Search for the cell housing the specified text and yield its [x, y] center coordinate. 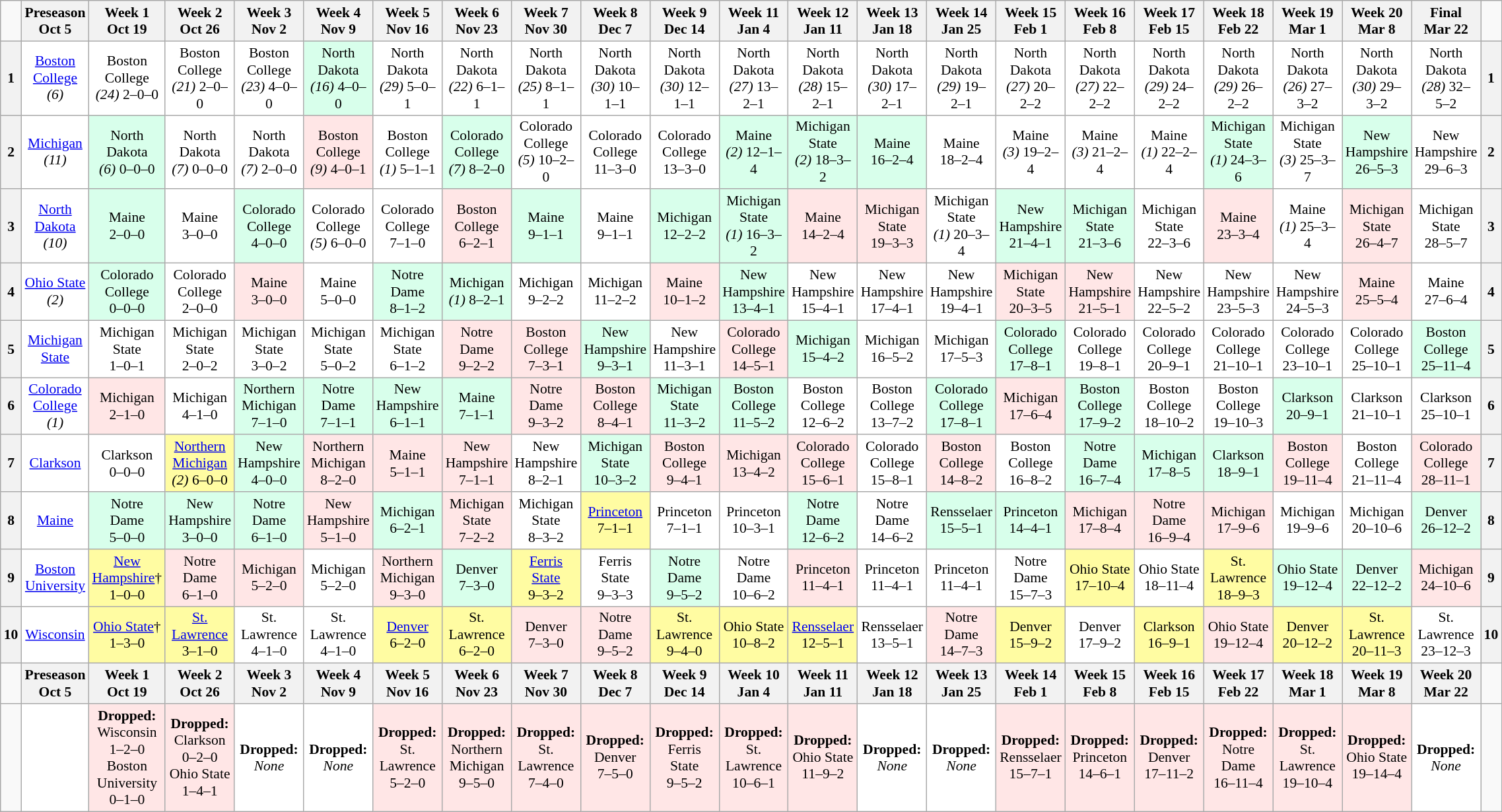
Michigan State2–0–2 [199, 349]
Maine7–1–1 [477, 407]
Boston College8–4–1 [615, 407]
Maine10–1–2 [684, 292]
Colorado College20–9–1 [1169, 349]
Colorado College(7) 8–2–0 [477, 152]
Denver17–9–2 [1100, 635]
Notre Dame15–7–3 [1031, 578]
New Hampshire3–0–0 [199, 520]
Ohio State(2) [55, 292]
Colorado College15–8–1 [893, 463]
North Dakota(16) 4–0–0 [338, 78]
Denver26–12–2 [1446, 520]
New Hampshire22–5–2 [1169, 292]
Week 16Feb 15 [1169, 684]
New Hampshire21–5–1 [1100, 292]
North Dakota(29) 5–0–1 [408, 78]
Dropped:Denver17–11–2 [1169, 758]
Week 18Mar 1 [1307, 684]
Colorado College(5) 6–0–0 [338, 226]
Boston College19–11–4 [1307, 463]
Notre Dame10–6–2 [754, 578]
Maine23–3–4 [1239, 226]
Denver20–12–2 [1307, 635]
Michigan12–2–2 [684, 226]
Boston College17–9–2 [1100, 407]
Michigan20–10–6 [1377, 520]
Michigan State8–3–2 [545, 520]
Colorado College21–10–1 [1239, 349]
Michigan State20–3–5 [1031, 292]
Michigan13–4–2 [754, 463]
Week 17Feb 22 [1239, 684]
Boston College25–11–4 [1446, 349]
Michigan17–6–4 [1031, 407]
New Hampshire26–5–3 [1377, 152]
St. Lawrence23–12–3 [1446, 635]
Colorado College7–1–0 [408, 226]
Clarkson20–9–1 [1307, 407]
Ferris State9–3–3 [615, 578]
Maine(3) 21–2–4 [1100, 152]
Boston College(23) 4–0–0 [269, 78]
Dropped:Princeton14–6–1 [1100, 758]
Colorado College0–0–0 [127, 292]
Dropped:St. Lawrence5–2–0 [408, 758]
New Hampshire21–4–1 [1031, 226]
FinalMar 22 [1446, 21]
Maine18–2–4 [961, 152]
Michigan State6–1–2 [408, 349]
Boston College13–7–2 [893, 407]
North Dakota(22) 6–1–1 [477, 78]
Dropped:Wisconsin1–2–0Boston University0–1–0 [127, 758]
New Hampshire24–5–3 [1307, 292]
North Dakota(30) 17–2–1 [893, 78]
Week 10Jan 4 [754, 684]
Denver15–9–2 [1031, 635]
New Hampshire29–6–3 [1446, 152]
Maine25–5–4 [1377, 292]
Michigan State28–5–7 [1446, 226]
Week 13Jan 18 [893, 21]
North Dakota(29) 26–2–2 [1239, 78]
Michigan State21–3–6 [1100, 226]
Notre Dame9–2–2 [477, 349]
Michigan State22–3–6 [1169, 226]
Wisconsin [55, 635]
Colorado College28–11–1 [1446, 463]
Clarkson25–10–1 [1446, 407]
Michigan17–5–3 [961, 349]
Colorado College(5) 10–2–0 [545, 152]
Michigan(1) 8–2–1 [477, 292]
North Dakota(7) 0–0–0 [199, 152]
North Dakota(25) 8–1–1 [545, 78]
New Hampshire5–1–0 [338, 520]
Colorado College23–10–1 [1307, 349]
North Dakota(28) 15–2–1 [823, 78]
Michigan State5–0–2 [338, 349]
Ferris State9–3–2 [545, 578]
Michigan9–2–2 [545, 292]
Week 11Jan 4 [754, 21]
North Dakota(27) 22–2–2 [1100, 78]
New Hampshire4–0–0 [269, 463]
Notre Dame14–6–2 [893, 520]
Clarkson16–9–1 [1169, 635]
Week 13Jan 25 [961, 684]
Boston College16–8–2 [1031, 463]
Colorado College14–5–1 [754, 349]
St. Lawrence20–11–3 [1377, 635]
Maine27–6–4 [1446, 292]
Michigan State(2) 18–3–2 [823, 152]
Week 18Feb 22 [1239, 21]
New Hampshire13–4–1 [754, 292]
Michigan2–1–0 [127, 407]
Boston College14–8–2 [961, 463]
Michigan17–8–5 [1169, 463]
Dropped:St. Lawrence10–6–1 [754, 758]
North Dakota(29) 19–2–1 [961, 78]
Ohio State10–8–2 [754, 635]
Michigan State(1) 20–3–4 [961, 226]
Dropped:Ferris State9–5–2 [684, 758]
New Hampshire19–4–1 [961, 292]
Michigan State26–4–7 [1377, 226]
Boston College12–6–2 [823, 407]
Colorado College25–10–1 [1377, 349]
New Hampshire9–3–1 [615, 349]
Boston College(21) 2–0–0 [199, 78]
Michigan17–9–6 [1239, 520]
St. Lawrence9–4–0 [684, 635]
Colorado College(1) [55, 407]
Dropped:Northern Michigan9–5–0 [477, 758]
Michigan24–10–6 [1446, 578]
Clarkson0–0–0 [127, 463]
Rensselaer12–5–1 [823, 635]
Northern Michigan9–3–0 [408, 578]
Boston College18–10–2 [1169, 407]
Ohio State†1–3–0 [127, 635]
Michigan State(1) 16–3–2 [754, 226]
Boston College(6) [55, 78]
Colorado College11–3–0 [615, 152]
New Hampshire15–4–1 [823, 292]
Boston College11–5–2 [754, 407]
Colorado College19–8–1 [1100, 349]
Week 17Feb 15 [1169, 21]
Maine2–0–0 [127, 226]
St. Lawrence6–2–0 [477, 635]
Maine(1) 25–3–4 [1307, 226]
Week 16Feb 8 [1100, 21]
Week 12Jan 18 [893, 684]
Boston College(24) 2–0–0 [127, 78]
North Dakota(30) 29–3–2 [1377, 78]
Boston College19–10–3 [1239, 407]
Michigan11–2–2 [615, 292]
Boston College6–2–1 [477, 226]
Michigan State [55, 349]
Princeton14–4–1 [1031, 520]
Northern Michigan8–2–0 [338, 463]
Dropped:Rensselaer15–7–1 [1031, 758]
Notre Dame7–1–1 [338, 407]
Week 20Mar 8 [1377, 21]
Dropped:Notre Dame16–11–4 [1239, 758]
Maine5–1–1 [408, 463]
Week 12Jan 11 [823, 21]
Dropped:Ohio State19–14–4 [1377, 758]
Maine [55, 520]
New Hampshire11–3–1 [684, 349]
Northern Michigan7–1–0 [269, 407]
North Dakota(30) 12–1–1 [684, 78]
Denver22–12–2 [1377, 578]
Boston University [55, 578]
Michigan19–9–6 [1307, 520]
Clarkson21–10–1 [1377, 407]
Maine(1) 22–2–4 [1169, 152]
Week 19Mar 8 [1377, 684]
Colorado College15–6–1 [823, 463]
St. Lawrence18–9–3 [1239, 578]
Ohio State17–10–4 [1100, 578]
New Hampshire23–5–3 [1239, 292]
Boston College7–3–1 [545, 349]
North Dakota(27) 13–2–1 [754, 78]
Notre Dame16–9–4 [1169, 520]
Notre Dame8–1–2 [408, 292]
Denver6–2–0 [408, 635]
Michigan State19–3–3 [893, 226]
Michigan16–5–2 [893, 349]
Maine5–0–0 [338, 292]
Colorado College2–0–0 [199, 292]
Michigan State1–0–1 [127, 349]
North Dakota(7) 2–0–0 [269, 152]
Clarkson [55, 463]
Michigan(11) [55, 152]
Michigan State(1) 24–3–6 [1239, 152]
Week 15Feb 1 [1031, 21]
New Hampshire6–1–1 [408, 407]
Week 20Mar 22 [1446, 684]
Week 11Jan 11 [823, 684]
Princeton10–3–1 [754, 520]
Rensselaer15–5–1 [961, 520]
Michigan4–1–0 [199, 407]
Dropped:Ohio State11–9–2 [823, 758]
North Dakota(27) 20–2–2 [1031, 78]
Dropped:Clarkson0–2–0Ohio State1–4–1 [199, 758]
Week 14Feb 1 [1031, 684]
Rensselaer13–5–1 [893, 635]
Michigan State3–0–2 [269, 349]
North Dakota(26) 27–3–2 [1307, 78]
Maine(3) 19–2–4 [1031, 152]
Michigan State11–3–2 [684, 407]
Ohio State18–11–4 [1169, 578]
Week 14Jan 25 [961, 21]
Week 19Mar 1 [1307, 21]
Boston College(1) 5–1–1 [408, 152]
Michigan17–8–4 [1100, 520]
Dropped:St. Lawrence7–4–0 [545, 758]
Michigan State(3) 25–3–7 [1307, 152]
Notre Dame12–6–2 [823, 520]
North Dakota(29) 24–2–2 [1169, 78]
New Hampshire7–1–1 [477, 463]
Michigan State7–2–2 [477, 520]
Clarkson18–9–1 [1239, 463]
Dropped:Denver7–5–0 [615, 758]
Northern Michigan(2) 6–0–0 [199, 463]
Maine14–2–4 [823, 226]
Notre Dame5–0–0 [127, 520]
Notre Dame14–7–3 [961, 635]
New Hampshire†1–0–0 [127, 578]
Maine(2) 12–1–4 [754, 152]
New Hampshire8–2–1 [545, 463]
Boston College9–4–1 [684, 463]
Week 15Feb 8 [1100, 684]
North Dakota(6) 0–0–0 [127, 152]
North Dakota(10) [55, 226]
St. Lawrence3–1–0 [199, 635]
Michigan State10–3–2 [615, 463]
North Dakota(28) 32–5–2 [1446, 78]
Michigan6–2–1 [408, 520]
North Dakota(30) 10–1–1 [615, 78]
Michigan15–4–2 [823, 349]
Colorado College13–3–0 [684, 152]
Colorado College4–0–0 [269, 226]
Boston College21–11–4 [1377, 463]
New Hampshire17–4–1 [893, 292]
Maine16–2–4 [893, 152]
Notre Dame9–3–2 [545, 407]
Notre Dame16–7–4 [1100, 463]
Boston College(9) 4–0–1 [338, 152]
Dropped:St. Lawrence19–10–4 [1307, 758]
